Return (X, Y) of the center of cell containing provided text 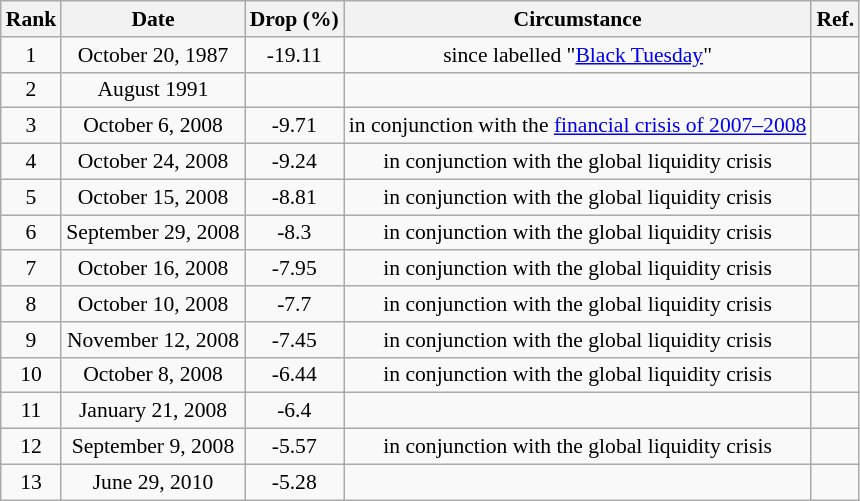
12 (32, 447)
Rank (32, 19)
September 9, 2008 (152, 447)
Drop (%) (294, 19)
-6.44 (294, 375)
8 (32, 304)
13 (32, 482)
10 (32, 375)
-7.45 (294, 340)
4 (32, 162)
October 6, 2008 (152, 126)
in conjunction with the financial crisis of 2007–2008 (578, 126)
3 (32, 126)
7 (32, 269)
Ref. (835, 19)
6 (32, 233)
-19.11 (294, 55)
-5.57 (294, 447)
Circumstance (578, 19)
since labelled "Black Tuesday" (578, 55)
2 (32, 90)
Date (152, 19)
-9.71 (294, 126)
9 (32, 340)
-6.4 (294, 411)
11 (32, 411)
-9.24 (294, 162)
November 12, 2008 (152, 340)
-7.7 (294, 304)
-5.28 (294, 482)
October 20, 1987 (152, 55)
-8.3 (294, 233)
January 21, 2008 (152, 411)
October 15, 2008 (152, 197)
5 (32, 197)
1 (32, 55)
October 8, 2008 (152, 375)
October 10, 2008 (152, 304)
October 16, 2008 (152, 269)
August 1991 (152, 90)
-7.95 (294, 269)
-8.81 (294, 197)
October 24, 2008 (152, 162)
September 29, 2008 (152, 233)
June 29, 2010 (152, 482)
